For the text-containing cell, return its midpoint in [x, y] coordinate format. 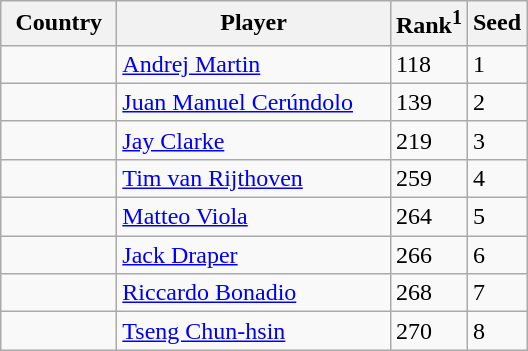
Riccardo Bonadio [254, 293]
5 [496, 217]
Juan Manuel Cerúndolo [254, 102]
7 [496, 293]
2 [496, 102]
219 [428, 140]
Jay Clarke [254, 140]
Seed [496, 24]
Tim van Rijthoven [254, 178]
Tseng Chun-hsin [254, 331]
Jack Draper [254, 255]
Rank1 [428, 24]
Andrej Martin [254, 64]
Country [59, 24]
264 [428, 217]
1 [496, 64]
8 [496, 331]
118 [428, 64]
Matteo Viola [254, 217]
6 [496, 255]
259 [428, 178]
3 [496, 140]
270 [428, 331]
139 [428, 102]
266 [428, 255]
Player [254, 24]
4 [496, 178]
268 [428, 293]
